From the cell containing the given text, extract its center point as [X, Y] coordinate. 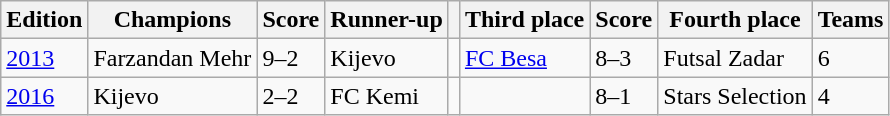
Third place [524, 20]
Runner-up [387, 20]
4 [850, 96]
6 [850, 58]
FC Kemi [387, 96]
Farzandan Mehr [172, 58]
2–2 [291, 96]
Champions [172, 20]
9–2 [291, 58]
FC Besa [524, 58]
Edition [44, 20]
Fourth place [735, 20]
2016 [44, 96]
8–3 [624, 58]
2013 [44, 58]
Stars Selection [735, 96]
Teams [850, 20]
8–1 [624, 96]
Futsal Zadar [735, 58]
